Locate the cell with the specified text and output its (x, y) center coordinate. 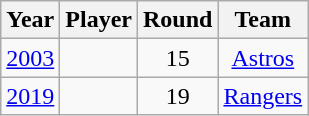
2003 (30, 58)
Rangers (263, 96)
Round (178, 20)
15 (178, 58)
Team (263, 20)
19 (178, 96)
Astros (263, 58)
2019 (30, 96)
Player (99, 20)
Year (30, 20)
